Detect which cell encompasses the target text, then output its [X, Y] center coordinate. 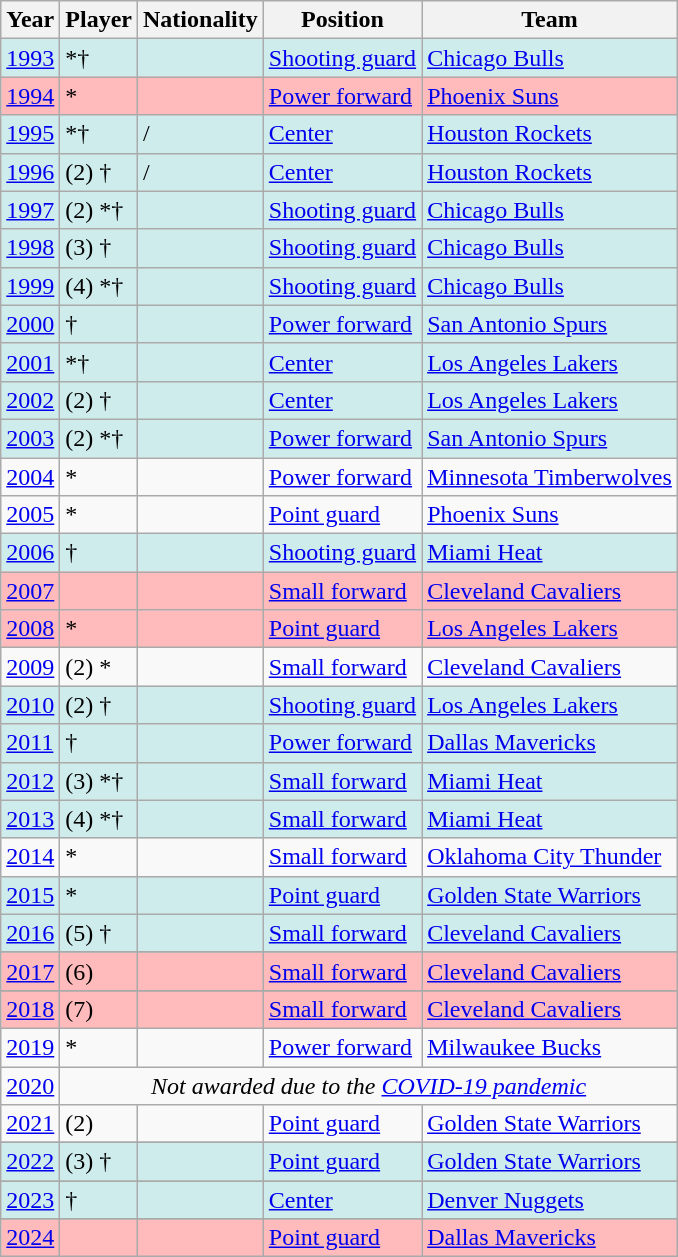
(2) [99, 1124]
(6) [99, 971]
Nationality [201, 20]
2022 [30, 1162]
2023 [30, 1200]
Oklahoma City Thunder [550, 857]
2019 [30, 1047]
2004 [30, 477]
1994 [30, 96]
2017 [30, 971]
2005 [30, 515]
1996 [30, 172]
Not awarded due to the COVID-19 pandemic [369, 1085]
2010 [30, 705]
Year [30, 20]
1997 [30, 210]
(2) * [99, 667]
1993 [30, 58]
2007 [30, 591]
Milwaukee Bucks [550, 1047]
1999 [30, 286]
1998 [30, 248]
2000 [30, 324]
2003 [30, 438]
2018 [30, 1009]
2008 [30, 629]
2020 [30, 1085]
2012 [30, 781]
2002 [30, 400]
(7) [99, 1009]
2011 [30, 743]
2001 [30, 362]
2009 [30, 667]
Denver Nuggets [550, 1200]
2021 [30, 1124]
2014 [30, 857]
2015 [30, 895]
Position [342, 20]
2013 [30, 819]
2016 [30, 933]
Player [99, 20]
2024 [30, 1238]
Minnesota Timberwolves [550, 477]
Team [550, 20]
2006 [30, 553]
(3) *† [99, 781]
(5) † [99, 933]
1995 [30, 134]
